Return [X, Y] of the center of cell containing provided text 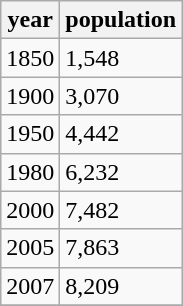
7,482 [121, 210]
1850 [30, 58]
1900 [30, 96]
year [30, 20]
6,232 [121, 172]
1,548 [121, 58]
population [121, 20]
2005 [30, 248]
4,442 [121, 134]
7,863 [121, 248]
8,209 [121, 286]
2007 [30, 286]
2000 [30, 210]
1950 [30, 134]
1980 [30, 172]
3,070 [121, 96]
